Pinpoint the cell where the given text exists, returning its [x, y] midpoint coordinate. 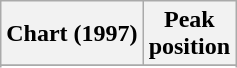
Peakposition [189, 34]
Chart (1997) [72, 34]
